Return (x, y) of the center of cell containing provided text 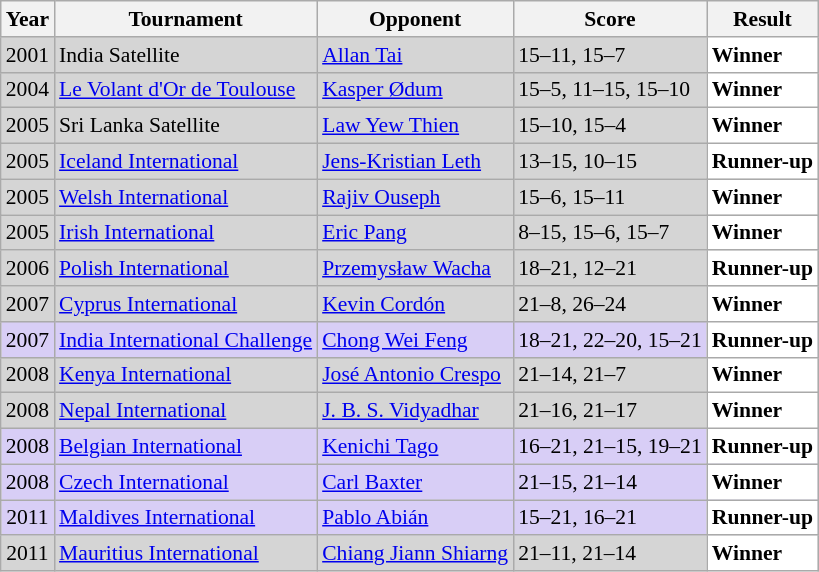
Jens-Kristian Leth (415, 162)
India International Challenge (186, 340)
21–15, 21–14 (610, 482)
15–21, 16–21 (610, 518)
21–8, 26–24 (610, 304)
Kenichi Tago (415, 447)
Irish International (186, 233)
Result (762, 19)
Chong Wei Feng (415, 340)
Kasper Ødum (415, 90)
15–5, 11–15, 15–10 (610, 90)
Opponent (415, 19)
2001 (28, 55)
21–11, 21–14 (610, 554)
8–15, 15–6, 15–7 (610, 233)
José Antonio Crespo (415, 375)
Cyprus International (186, 304)
Carl Baxter (415, 482)
Iceland International (186, 162)
Przemysław Wacha (415, 269)
J. B. S. Vidyadhar (415, 411)
18–21, 12–21 (610, 269)
Kevin Cordón (415, 304)
21–14, 21–7 (610, 375)
Rajiv Ouseph (415, 197)
Czech International (186, 482)
Tournament (186, 19)
Allan Tai (415, 55)
Le Volant d'Or de Toulouse (186, 90)
15–10, 15–4 (610, 126)
15–6, 15–11 (610, 197)
Law Yew Thien (415, 126)
16–21, 21–15, 19–21 (610, 447)
Year (28, 19)
15–11, 15–7 (610, 55)
2006 (28, 269)
Sri Lanka Satellite (186, 126)
21–16, 21–17 (610, 411)
18–21, 22–20, 15–21 (610, 340)
Mauritius International (186, 554)
Welsh International (186, 197)
Score (610, 19)
Nepal International (186, 411)
Maldives International (186, 518)
Eric Pang (415, 233)
India Satellite (186, 55)
Pablo Abián (415, 518)
13–15, 10–15 (610, 162)
Belgian International (186, 447)
Polish International (186, 269)
Kenya International (186, 375)
Chiang Jiann Shiarng (415, 554)
2004 (28, 90)
